Provide the (X, Y) coordinate of the cell's center where the given text is located.  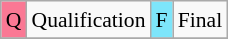
Q (14, 20)
Qualification (89, 20)
Final (200, 20)
F (162, 20)
